Output the (X, Y) coordinate of the center of the cell containing the given text.  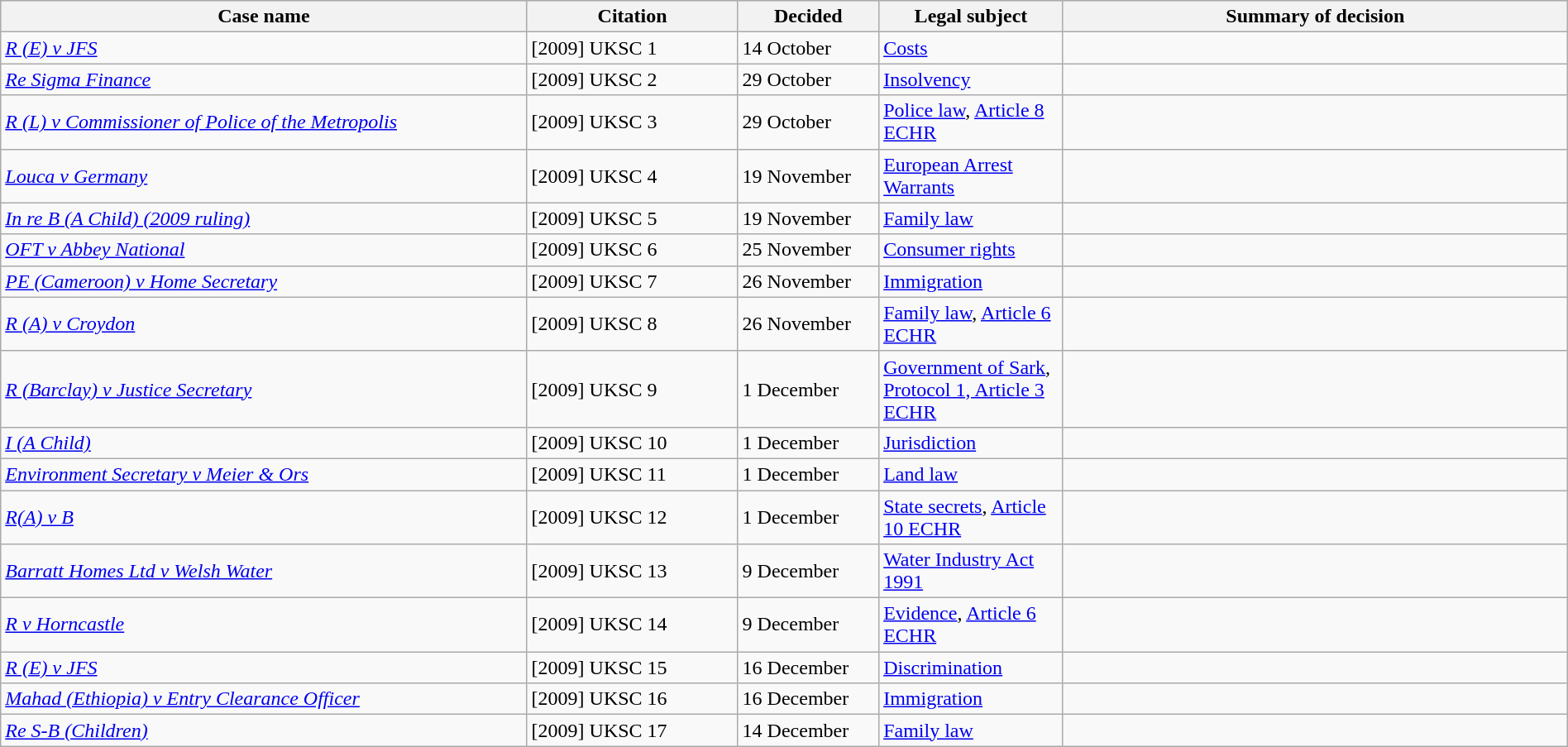
Evidence, Article 6 ECHR (971, 625)
[2009] UKSC 8 (632, 324)
Decided (809, 17)
[2009] UKSC 2 (632, 79)
Insolvency (971, 79)
[2009] UKSC 11 (632, 474)
[2009] UKSC 9 (632, 389)
Barratt Homes Ltd v Welsh Water (264, 571)
[2009] UKSC 16 (632, 699)
[2009] UKSC 1 (632, 48)
Summary of decision (1315, 17)
Family law, Article 6 ECHR (971, 324)
Water Industry Act 1991 (971, 571)
PE (Cameroon) v Home Secretary (264, 281)
Re Sigma Finance (264, 79)
Government of Sark, Protocol 1, Article 3 ECHR (971, 389)
R(A) v B (264, 516)
R (L) v Commissioner of Police of the Metropolis (264, 122)
[2009] UKSC 7 (632, 281)
[2009] UKSC 12 (632, 516)
[2009] UKSC 6 (632, 250)
I (A Child) (264, 443)
[2009] UKSC 4 (632, 175)
Citation (632, 17)
[2009] UKSC 3 (632, 122)
Environment Secretary v Meier & Ors (264, 474)
Costs (971, 48)
Mahad (Ethiopia) v Entry Clearance Officer (264, 699)
14 December (809, 730)
Land law (971, 474)
[2009] UKSC 5 (632, 218)
Discrimination (971, 668)
Re S-B (Children) (264, 730)
Legal subject (971, 17)
[2009] UKSC 10 (632, 443)
R v Horncastle (264, 625)
[2009] UKSC 14 (632, 625)
Consumer rights (971, 250)
R (A) v Croydon (264, 324)
Police law, Article 8 ECHR (971, 122)
In re B (A Child) (2009 ruling) (264, 218)
[2009] UKSC 17 (632, 730)
OFT v Abbey National (264, 250)
14 October (809, 48)
State secrets, Article 10 ECHR (971, 516)
[2009] UKSC 15 (632, 668)
Jurisdiction (971, 443)
R (Barclay) v Justice Secretary (264, 389)
European Arrest Warrants (971, 175)
[2009] UKSC 13 (632, 571)
Case name (264, 17)
25 November (809, 250)
Louca v Germany (264, 175)
